Find where the given text appears and provide that cell's center as [x, y] coordinate. 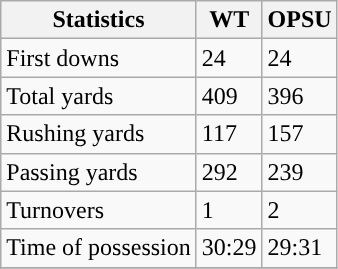
WT [229, 20]
29:31 [300, 248]
First downs [99, 58]
Passing yards [99, 172]
157 [300, 134]
Rushing yards [99, 134]
Total yards [99, 96]
409 [229, 96]
Statistics [99, 20]
292 [229, 172]
117 [229, 134]
239 [300, 172]
2 [300, 210]
Turnovers [99, 210]
Time of possession [99, 248]
30:29 [229, 248]
396 [300, 96]
1 [229, 210]
OPSU [300, 20]
